Capture the cell that displays the provided text and extract its (X, Y) central coordinate. 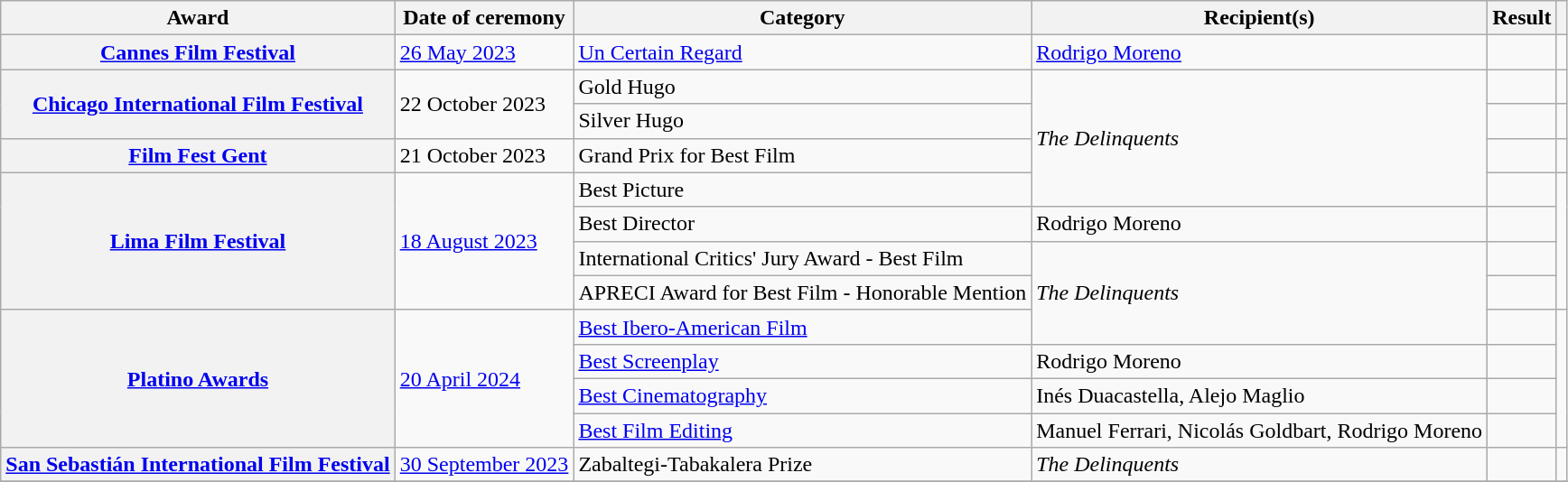
Silver Hugo (802, 121)
Chicago International Film Festival (198, 104)
21 October 2023 (484, 155)
20 April 2024 (484, 378)
Grand Prix for Best Film (802, 155)
Film Fest Gent (198, 155)
Platino Awards (198, 378)
Lima Film Festival (198, 241)
30 September 2023 (484, 465)
Best Film Editing (802, 431)
International Critics' Jury Award - Best Film (802, 258)
Un Certain Regard (802, 52)
Manuel Ferrari, Nicolás Goldbart, Rodrigo Moreno (1259, 431)
Best Picture (802, 190)
Best Ibero-American Film (802, 327)
18 August 2023 (484, 241)
22 October 2023 (484, 104)
Recipient(s) (1259, 18)
Award (198, 18)
Result (1522, 18)
APRECI Award for Best Film - Honorable Mention (802, 292)
Zabaltegi-Tabakalera Prize (802, 465)
Best Screenplay (802, 361)
26 May 2023 (484, 52)
Date of ceremony (484, 18)
Cannes Film Festival (198, 52)
Best Director (802, 224)
San Sebastián International Film Festival (198, 465)
Inés Duacastella, Alejo Maglio (1259, 395)
Gold Hugo (802, 87)
Best Cinematography (802, 395)
Category (802, 18)
